From the cell containing the given text, extract its center point as [x, y] coordinate. 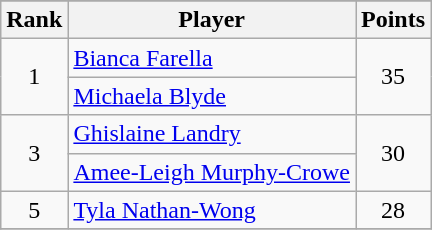
1 [34, 77]
Michaela Blyde [212, 96]
28 [394, 210]
35 [394, 77]
Bianca Farella [212, 58]
Ghislaine Landry [212, 134]
30 [394, 153]
3 [34, 153]
Amee-Leigh Murphy-Crowe [212, 172]
5 [34, 210]
Player [212, 20]
Points [394, 20]
Rank [34, 20]
Tyla Nathan-Wong [212, 210]
